Scan for the cell matching the given text and deliver its [x, y] coordinate at center. 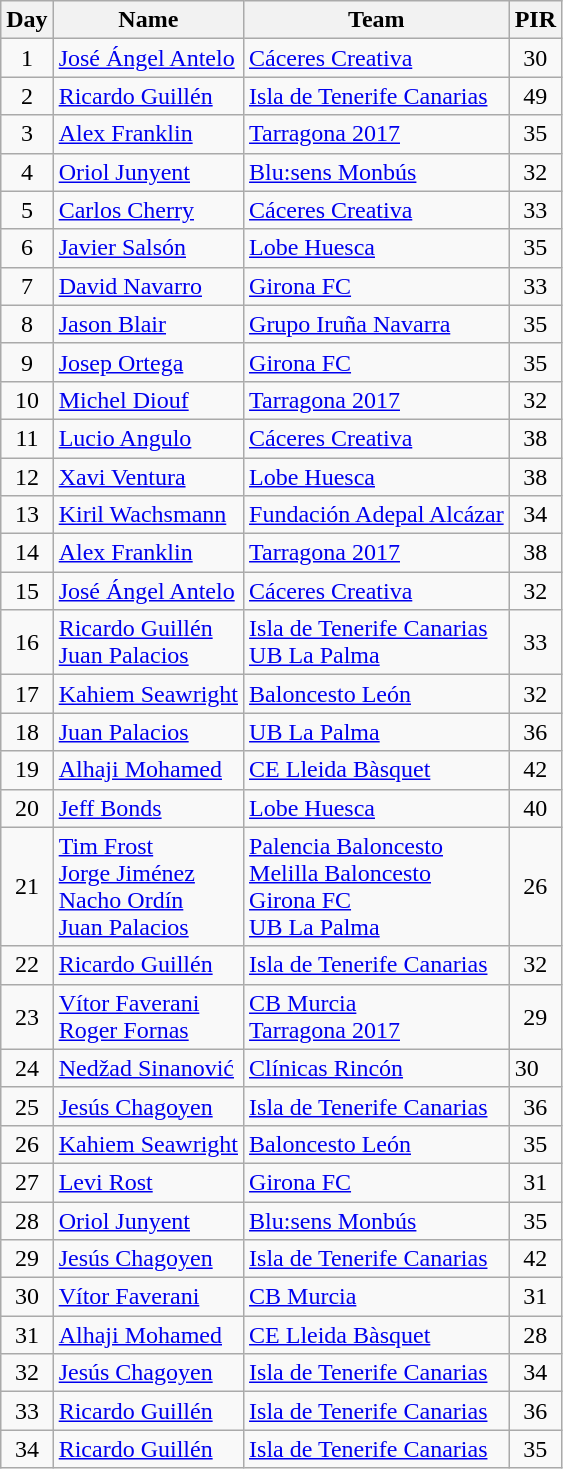
UB La Palma [377, 732]
12 [27, 477]
Grupo Iruña Navarra [377, 324]
Josep Ortega [148, 362]
18 [27, 732]
22 [27, 965]
25 [27, 1106]
Michel Diouf [148, 400]
Javier Salsón [148, 248]
4 [27, 172]
Kiril Wachsmann [148, 515]
21 [27, 886]
Lucio Angulo [148, 438]
49 [535, 96]
8 [27, 324]
Juan Palacios [148, 732]
19 [27, 770]
Ricardo Guillén Juan Palacios [148, 642]
Isla de Tenerife CanariasUB La Palma [377, 642]
9 [27, 362]
Fundación Adepal Alcázar [377, 515]
Jason Blair [148, 324]
6 [27, 248]
7 [27, 286]
11 [27, 438]
17 [27, 694]
1 [27, 58]
Day [27, 20]
Vítor Faverani [148, 1297]
Clínicas Rincón [377, 1068]
14 [27, 553]
20 [27, 808]
Palencia BaloncestoMelilla BaloncestoGirona FCUB La Palma [377, 886]
Tim Frost Jorge Jiménez Nacho Ordín Juan Palacios [148, 886]
23 [27, 1016]
13 [27, 515]
Levi Rost [148, 1182]
CB MurciaTarragona 2017 [377, 1016]
Team [377, 20]
Xavi Ventura [148, 477]
Jeff Bonds [148, 808]
40 [535, 808]
27 [27, 1182]
CB Murcia [377, 1297]
24 [27, 1068]
Vítor Faverani Roger Fornas [148, 1016]
3 [27, 134]
PIR [535, 20]
2 [27, 96]
5 [27, 210]
15 [27, 591]
Nedžad Sinanović [148, 1068]
Carlos Cherry [148, 210]
16 [27, 642]
David Navarro [148, 286]
10 [27, 400]
Name [148, 20]
